Locate the cell with the specified text and output its (X, Y) center coordinate. 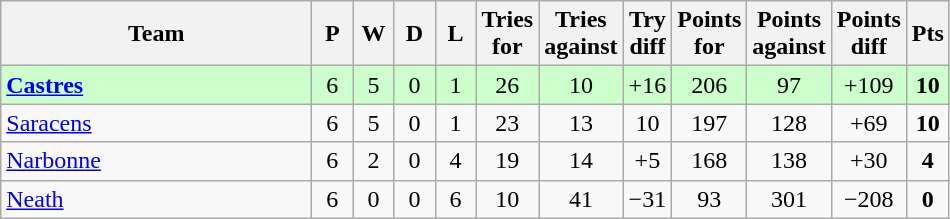
+109 (868, 85)
128 (789, 123)
Tries for (508, 34)
Saracens (156, 123)
168 (710, 161)
P (332, 34)
Team (156, 34)
−31 (648, 199)
Points against (789, 34)
D (414, 34)
2 (374, 161)
Try diff (648, 34)
206 (710, 85)
13 (581, 123)
138 (789, 161)
197 (710, 123)
41 (581, 199)
Neath (156, 199)
23 (508, 123)
301 (789, 199)
Points for (710, 34)
Narbonne (156, 161)
Castres (156, 85)
93 (710, 199)
−208 (868, 199)
19 (508, 161)
L (456, 34)
Tries against (581, 34)
26 (508, 85)
+16 (648, 85)
14 (581, 161)
+5 (648, 161)
+69 (868, 123)
Pts (928, 34)
97 (789, 85)
Points diff (868, 34)
W (374, 34)
+30 (868, 161)
